Pinpoint the cell where the given text exists, returning its [x, y] midpoint coordinate. 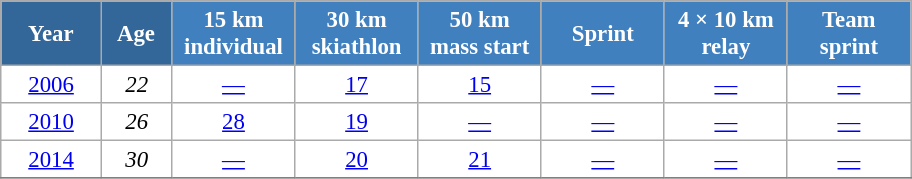
17 [356, 85]
20 [356, 160]
21 [480, 160]
26 [136, 122]
Team sprint [848, 34]
50 km mass start [480, 34]
28 [234, 122]
15 [480, 85]
2006 [52, 85]
15 km individual [234, 34]
30 km skiathlon [356, 34]
2010 [52, 122]
4 × 10 km relay [726, 34]
30 [136, 160]
Sprint [602, 34]
Year [52, 34]
22 [136, 85]
Age [136, 34]
2014 [52, 160]
19 [356, 122]
